Scan for the cell matching the given text and deliver its [X, Y] coordinate at center. 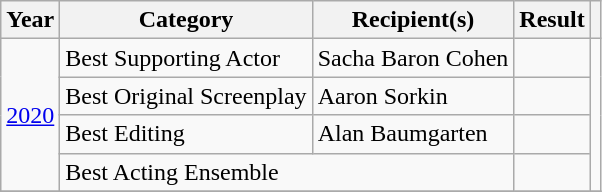
Recipient(s) [413, 20]
Result [552, 20]
Year [30, 20]
Aaron Sorkin [413, 96]
Best Acting Ensemble [287, 172]
Best Editing [186, 134]
2020 [30, 115]
Sacha Baron Cohen [413, 58]
Alan Baumgarten [413, 134]
Best Supporting Actor [186, 58]
Category [186, 20]
Best Original Screenplay [186, 96]
